Detect which cell encompasses the target text, then output its [x, y] center coordinate. 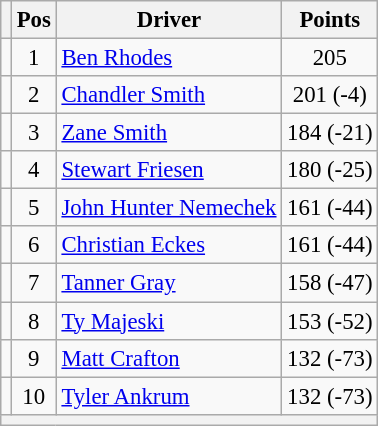
Chandler Smith [169, 95]
Ben Rhodes [169, 58]
Matt Crafton [169, 358]
3 [34, 133]
2 [34, 95]
4 [34, 170]
184 (-21) [330, 133]
201 (-4) [330, 95]
Points [330, 20]
Christian Eckes [169, 245]
Zane Smith [169, 133]
1 [34, 58]
Stewart Friesen [169, 170]
9 [34, 358]
10 [34, 396]
John Hunter Nemechek [169, 208]
5 [34, 208]
7 [34, 283]
Pos [34, 20]
8 [34, 321]
Driver [169, 20]
Tyler Ankrum [169, 396]
Tanner Gray [169, 283]
180 (-25) [330, 170]
Ty Majeski [169, 321]
153 (-52) [330, 321]
6 [34, 245]
205 [330, 58]
158 (-47) [330, 283]
